Capture the cell that displays the provided text and extract its (x, y) central coordinate. 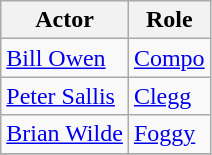
Role (169, 20)
Foggy (169, 134)
Bill Owen (65, 58)
Compo (169, 58)
Peter Sallis (65, 96)
Clegg (169, 96)
Actor (65, 20)
Brian Wilde (65, 134)
